Return (X, Y) of the center of cell containing provided text 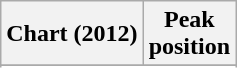
Chart (2012) (72, 34)
Peakposition (189, 34)
